Find where the given text appears and provide that cell's center as [x, y] coordinate. 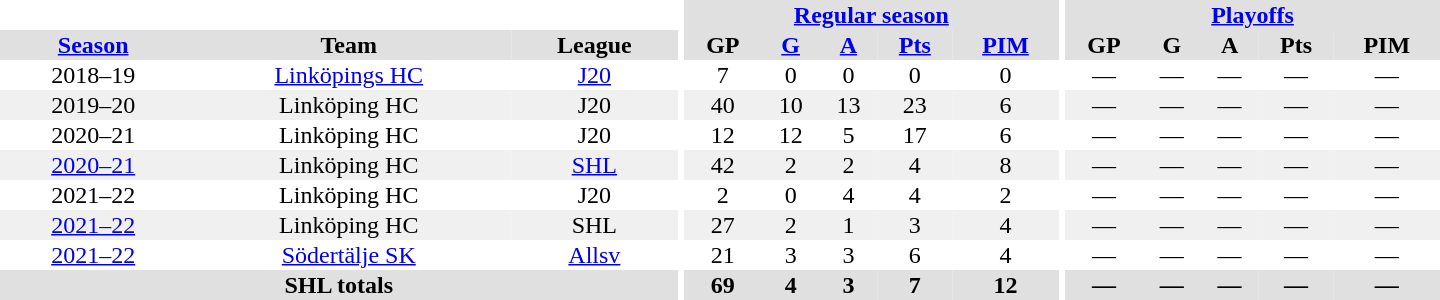
2019–20 [93, 105]
10 [791, 105]
5 [849, 135]
2018–19 [93, 75]
League [594, 45]
27 [723, 225]
Linköpings HC [348, 75]
Team [348, 45]
8 [1005, 165]
1 [849, 225]
Playoffs [1252, 15]
Regular season [872, 15]
Södertälje SK [348, 255]
42 [723, 165]
Season [93, 45]
13 [849, 105]
40 [723, 105]
Allsv [594, 255]
69 [723, 285]
23 [914, 105]
SHL totals [339, 285]
17 [914, 135]
21 [723, 255]
